Locate the cell with the specified text and output its (x, y) center coordinate. 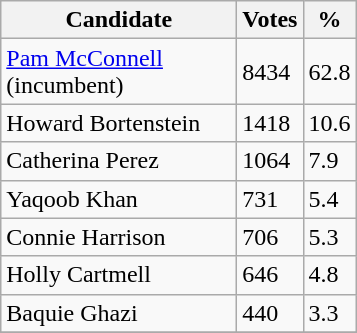
5.4 (330, 199)
4.8 (330, 275)
Howard Bortenstein (119, 123)
Yaqoob Khan (119, 199)
% (330, 20)
5.3 (330, 237)
1418 (270, 123)
Candidate (119, 20)
646 (270, 275)
Holly Cartmell (119, 275)
Baquie Ghazi (119, 313)
Pam McConnell (incumbent) (119, 72)
1064 (270, 161)
731 (270, 199)
62.8 (330, 72)
706 (270, 237)
Votes (270, 20)
3.3 (330, 313)
7.9 (330, 161)
Catherina Perez (119, 161)
8434 (270, 72)
10.6 (330, 123)
440 (270, 313)
Connie Harrison (119, 237)
